Capture the cell that displays the provided text and extract its (X, Y) central coordinate. 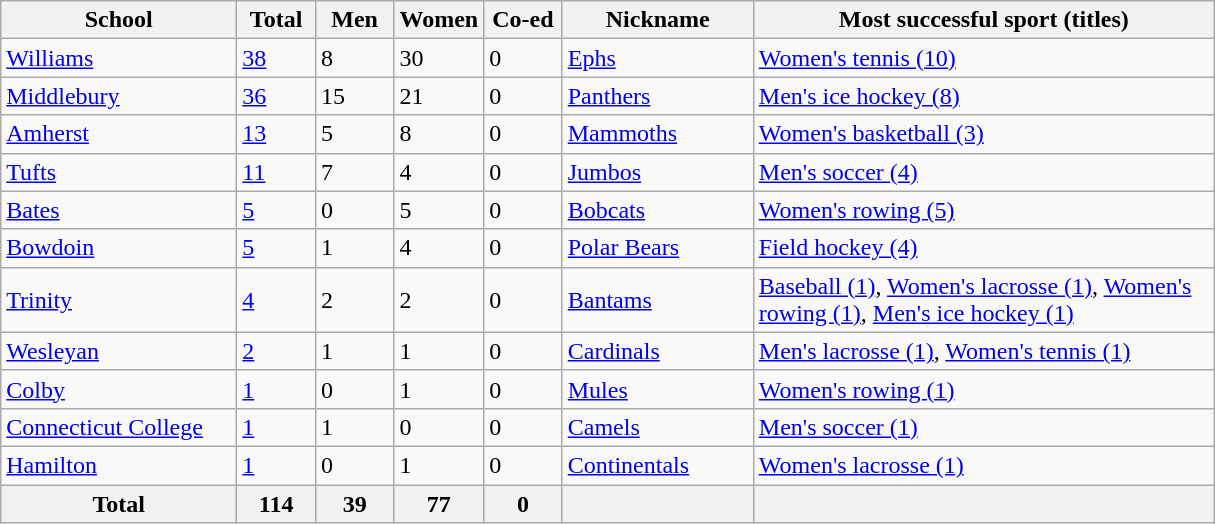
Field hockey (4) (984, 248)
Baseball (1), Women's lacrosse (1), Women's rowing (1), Men's ice hockey (1) (984, 300)
Most successful sport (titles) (984, 20)
Mammoths (658, 134)
Bantams (658, 300)
Bobcats (658, 210)
77 (439, 503)
Bates (119, 210)
Ephs (658, 58)
21 (439, 96)
School (119, 20)
Middlebury (119, 96)
39 (354, 503)
Women's lacrosse (1) (984, 465)
Williams (119, 58)
Bowdoin (119, 248)
Tufts (119, 172)
Women's basketball (3) (984, 134)
11 (276, 172)
7 (354, 172)
30 (439, 58)
Panthers (658, 96)
15 (354, 96)
Colby (119, 389)
Nickname (658, 20)
Women's rowing (5) (984, 210)
Cardinals (658, 351)
Men (354, 20)
36 (276, 96)
114 (276, 503)
Connecticut College (119, 427)
Jumbos (658, 172)
Camels (658, 427)
38 (276, 58)
13 (276, 134)
Continentals (658, 465)
Amherst (119, 134)
Men's ice hockey (8) (984, 96)
Women's rowing (1) (984, 389)
Wesleyan (119, 351)
Co-ed (524, 20)
Men's soccer (4) (984, 172)
Men's soccer (1) (984, 427)
Hamilton (119, 465)
Polar Bears (658, 248)
Mules (658, 389)
Women's tennis (10) (984, 58)
Trinity (119, 300)
Women (439, 20)
Men's lacrosse (1), Women's tennis (1) (984, 351)
